For the text-containing cell, return its midpoint in [X, Y] coordinate format. 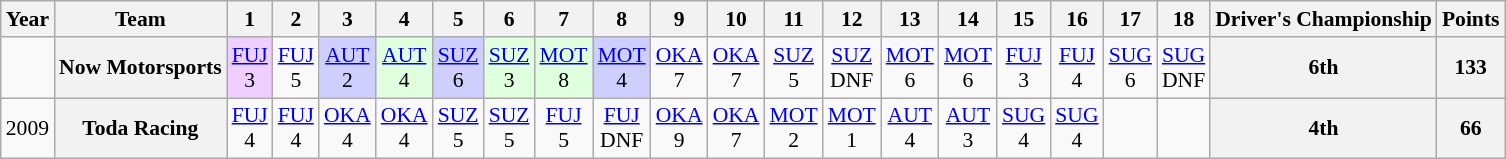
MOT1 [852, 128]
3 [348, 19]
5 [458, 19]
2 [296, 19]
MOT2 [794, 128]
SUG6 [1130, 68]
SUZ3 [510, 68]
4th [1324, 128]
2009 [28, 128]
6th [1324, 68]
4 [404, 19]
16 [1076, 19]
8 [622, 19]
9 [680, 19]
6 [510, 19]
Points [1471, 19]
SUGDNF [1184, 68]
SUZDNF [852, 68]
12 [852, 19]
7 [564, 19]
MOT8 [564, 68]
17 [1130, 19]
MOT4 [622, 68]
13 [910, 19]
AUT3 [968, 128]
OKA9 [680, 128]
10 [736, 19]
Team [140, 19]
Toda Racing [140, 128]
66 [1471, 128]
15 [1024, 19]
133 [1471, 68]
Now Motorsports [140, 68]
1 [250, 19]
FUJDNF [622, 128]
AUT2 [348, 68]
Driver's Championship [1324, 19]
Year [28, 19]
18 [1184, 19]
14 [968, 19]
11 [794, 19]
SUZ6 [458, 68]
